Pinpoint the cell where the given text exists, returning its (x, y) midpoint coordinate. 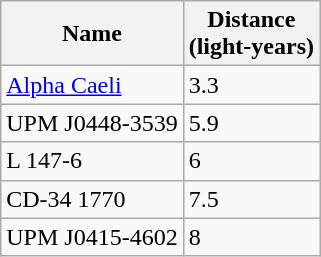
5.9 (251, 123)
7.5 (251, 199)
3.3 (251, 85)
Name (92, 34)
Distance(light-years) (251, 34)
UPM J0448-3539 (92, 123)
Alpha Caeli (92, 85)
L 147-6 (92, 161)
CD-34 1770 (92, 199)
6 (251, 161)
8 (251, 237)
UPM J0415-4602 (92, 237)
